Provide the [X, Y] coordinate of the cell's center where the given text is located.  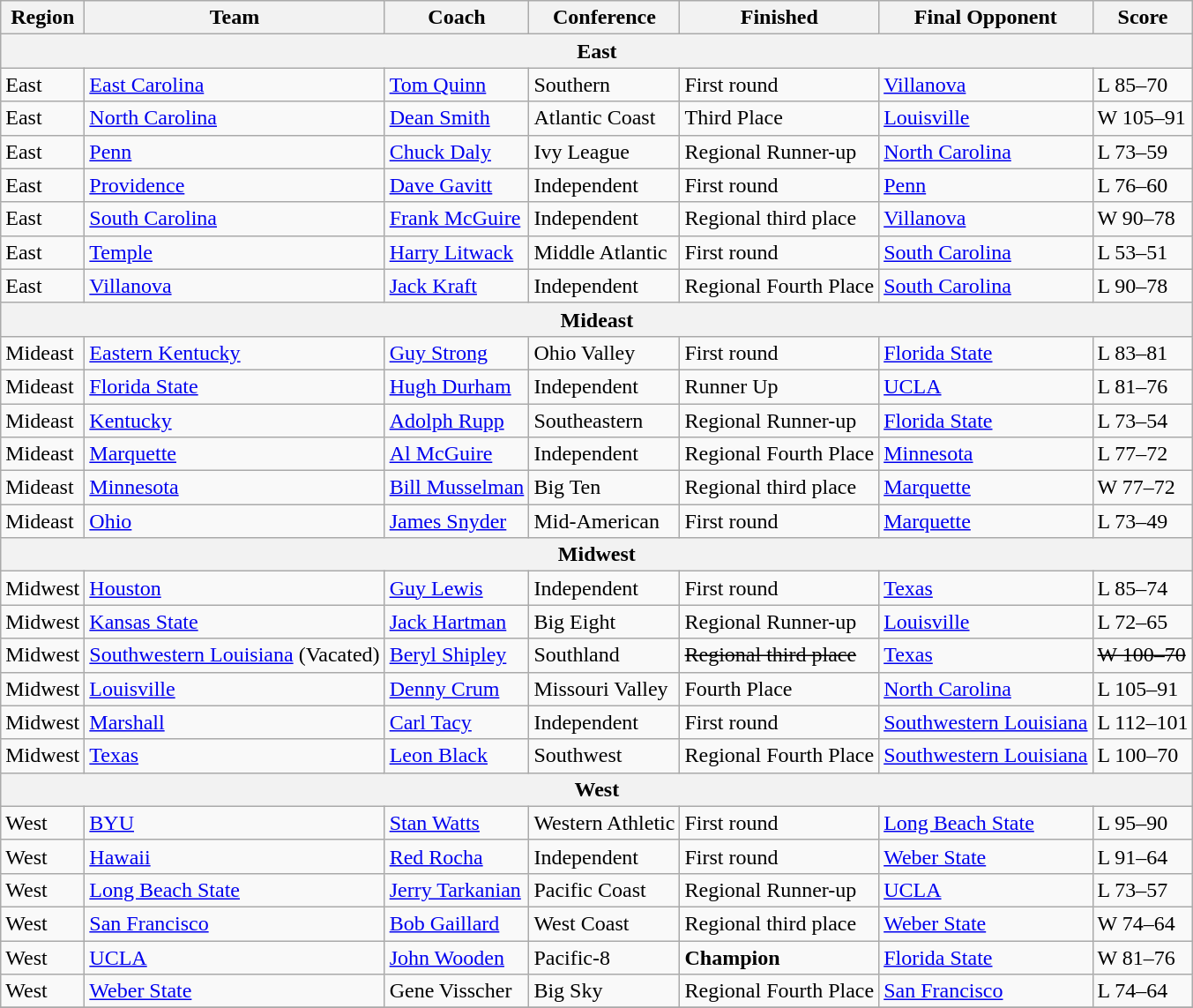
Finished [779, 18]
West Coast [605, 923]
Kansas State [235, 622]
Ohio Valley [605, 353]
Jack Hartman [457, 622]
Big Eight [605, 622]
Beryl Shipley [457, 655]
L 90–78 [1143, 286]
Champion [779, 957]
L 91–64 [1143, 856]
Team [235, 18]
Southeastern [605, 421]
Middle Atlantic [605, 252]
BYU [235, 823]
L 81–76 [1143, 386]
L 77–72 [1143, 454]
Dave Gavitt [457, 185]
Mid-American [605, 521]
Tom Quinn [457, 85]
Eastern Kentucky [235, 353]
L 83–81 [1143, 353]
L 53–51 [1143, 252]
Denny Crum [457, 689]
Jerry Tarkanian [457, 890]
Pacific Coast [605, 890]
Temple [235, 252]
Score [1143, 18]
Third Place [779, 118]
Dean Smith [457, 118]
Hugh Durham [457, 386]
L 105–91 [1143, 689]
Bill Musselman [457, 488]
Gene Visscher [457, 991]
Southland [605, 655]
Region [42, 18]
East Carolina [235, 85]
Houston [235, 588]
Southwest [605, 756]
Coach [457, 18]
Carl Tacy [457, 722]
Stan Watts [457, 823]
L 73–59 [1143, 152]
Big Ten [605, 488]
Bob Gaillard [457, 923]
Hawaii [235, 856]
L 73–57 [1143, 890]
L 76–60 [1143, 185]
Guy Lewis [457, 588]
Big Sky [605, 991]
Ohio [235, 521]
W 90–78 [1143, 219]
W 105–91 [1143, 118]
Adolph Rupp [457, 421]
Frank McGuire [457, 219]
L 85–74 [1143, 588]
John Wooden [457, 957]
Providence [235, 185]
Al McGuire [457, 454]
Jack Kraft [457, 286]
L 112–101 [1143, 722]
Harry Litwack [457, 252]
L 72–65 [1143, 622]
Pacific-8 [605, 957]
Southern [605, 85]
Kentucky [235, 421]
Ivy League [605, 152]
Southwestern Louisiana (Vacated) [235, 655]
Leon Black [457, 756]
Atlantic Coast [605, 118]
Runner Up [779, 386]
L 85–70 [1143, 85]
W 77–72 [1143, 488]
Marshall [235, 722]
L 73–49 [1143, 521]
W 81–76 [1143, 957]
Western Athletic [605, 823]
Missouri Valley [605, 689]
W 100–70 [1143, 655]
Final Opponent [986, 18]
Chuck Daly [457, 152]
Conference [605, 18]
Guy Strong [457, 353]
L 74–64 [1143, 991]
W 74–64 [1143, 923]
Fourth Place [779, 689]
L 100–70 [1143, 756]
L 73–54 [1143, 421]
Red Rocha [457, 856]
L 95–90 [1143, 823]
James Snyder [457, 521]
